Return [x, y] of the center of cell containing provided text 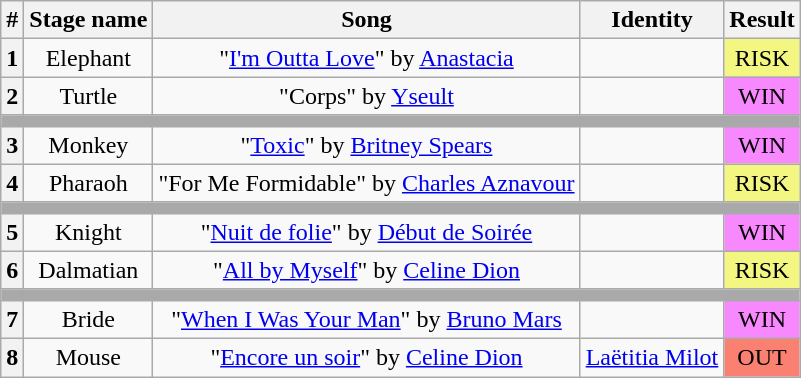
Elephant [88, 58]
Turtle [88, 96]
OUT [762, 357]
3 [12, 145]
Mouse [88, 357]
7 [12, 319]
6 [12, 270]
"Corps" by Yseult [366, 96]
"I'm Outta Love" by Anastacia [366, 58]
2 [12, 96]
"Nuit de folie" by Début de Soirée [366, 232]
5 [12, 232]
Pharaoh [88, 183]
# [12, 20]
8 [12, 357]
"When I Was Your Man" by Bruno Mars [366, 319]
1 [12, 58]
4 [12, 183]
Laëtitia Milot [652, 357]
Bride [88, 319]
Identity [652, 20]
Stage name [88, 20]
"All by Myself" by Celine Dion [366, 270]
Monkey [88, 145]
Result [762, 20]
Knight [88, 232]
Song [366, 20]
"Encore un soir" by Celine Dion [366, 357]
Dalmatian [88, 270]
"Toxic" by Britney Spears [366, 145]
"For Me Formidable" by Charles Aznavour [366, 183]
